From the cell containing the given text, extract its center point as (X, Y) coordinate. 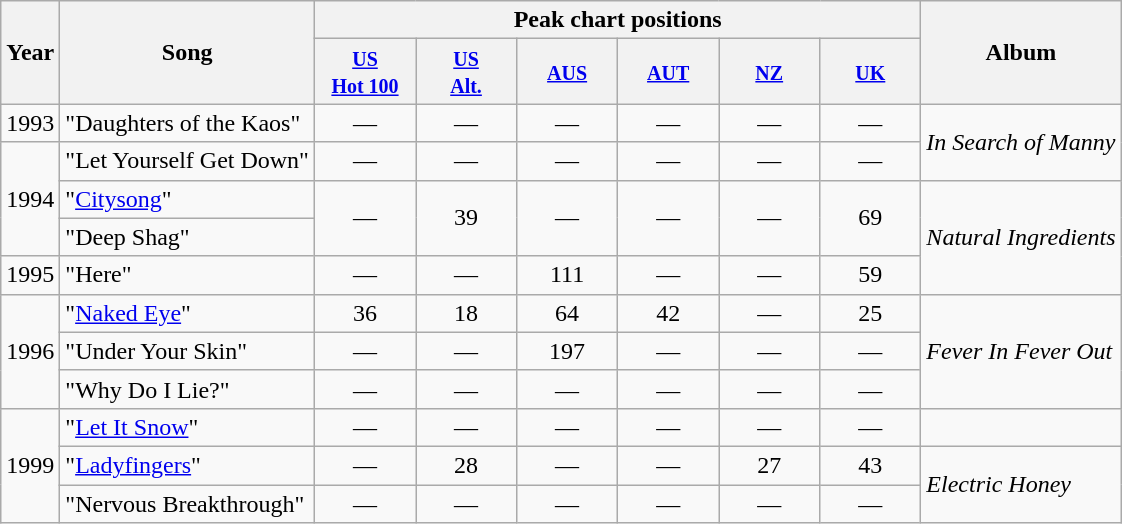
28 (466, 465)
18 (466, 313)
AUS (568, 72)
197 (568, 351)
59 (870, 275)
39 (466, 218)
Electric Honey (1021, 484)
1993 (30, 123)
In Search of Manny (1021, 142)
1995 (30, 275)
42 (668, 313)
AUT (668, 72)
USHot 100 (364, 72)
UK (870, 72)
"Nervous Breakthrough" (188, 503)
111 (568, 275)
1999 (30, 465)
USAlt. (466, 72)
Album (1021, 52)
"Here" (188, 275)
"Citysong" (188, 199)
69 (870, 218)
Natural Ingredients (1021, 237)
Fever In Fever Out (1021, 351)
25 (870, 313)
"Ladyfingers" (188, 465)
43 (870, 465)
36 (364, 313)
"Let It Snow" (188, 427)
"Naked Eye" (188, 313)
"Daughters of the Kaos" (188, 123)
"Let Yourself Get Down" (188, 161)
Peak chart positions (617, 20)
Song (188, 52)
64 (568, 313)
"Deep Shag" (188, 237)
1994 (30, 199)
27 (770, 465)
NZ (770, 72)
"Why Do I Lie?" (188, 389)
1996 (30, 351)
Year (30, 52)
"Under Your Skin" (188, 351)
